Scan for the cell matching the given text and deliver its [x, y] coordinate at center. 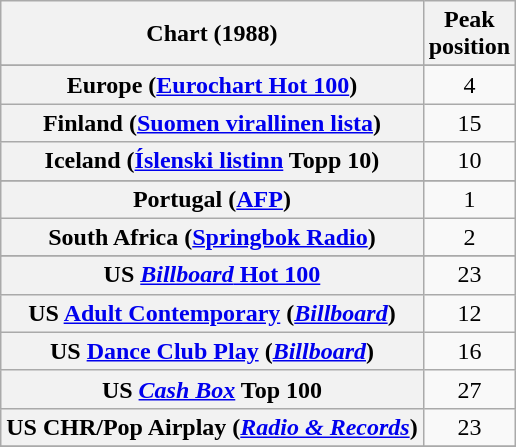
4 [469, 85]
Peakposition [469, 34]
12 [469, 313]
10 [469, 161]
Europe (Eurochart Hot 100) [212, 85]
US CHR/Pop Airplay (Radio & Records) [212, 427]
South Africa (Springbok Radio) [212, 237]
US Dance Club Play (Billboard) [212, 351]
Portugal (AFP) [212, 199]
Chart (1988) [212, 34]
Iceland (Íslenski listinn Topp 10) [212, 161]
1 [469, 199]
15 [469, 123]
US Adult Contemporary (Billboard) [212, 313]
2 [469, 237]
US Cash Box Top 100 [212, 389]
16 [469, 351]
Finland (Suomen virallinen lista) [212, 123]
US Billboard Hot 100 [212, 275]
27 [469, 389]
